Capture the cell that displays the provided text and extract its (X, Y) central coordinate. 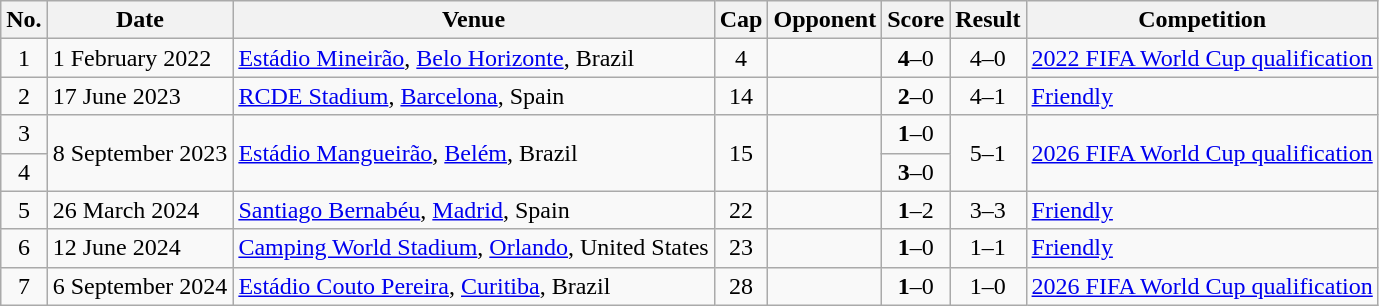
1–2 (916, 210)
3 (24, 134)
23 (741, 248)
Camping World Stadium, Orlando, United States (474, 248)
Venue (474, 20)
Score (916, 20)
22 (741, 210)
Date (140, 20)
1 (24, 58)
Estádio Couto Pereira, Curitiba, Brazil (474, 286)
Opponent (825, 20)
1 February 2022 (140, 58)
RCDE Stadium, Barcelona, Spain (474, 96)
Result (988, 20)
15 (741, 153)
No. (24, 20)
3–3 (988, 210)
28 (741, 286)
2022 FIFA World Cup qualification (1202, 58)
5 (24, 210)
2 (24, 96)
3–0 (916, 172)
12 June 2024 (140, 248)
8 September 2023 (140, 153)
5–1 (988, 153)
Cap (741, 20)
Competition (1202, 20)
4–1 (988, 96)
Estádio Mineirão, Belo Horizonte, Brazil (474, 58)
1–1 (988, 248)
2–0 (916, 96)
6 September 2024 (140, 286)
Estádio Mangueirão, Belém, Brazil (474, 153)
Santiago Bernabéu, Madrid, Spain (474, 210)
7 (24, 286)
6 (24, 248)
17 June 2023 (140, 96)
26 March 2024 (140, 210)
14 (741, 96)
